Scan for the cell matching the given text and deliver its [x, y] coordinate at center. 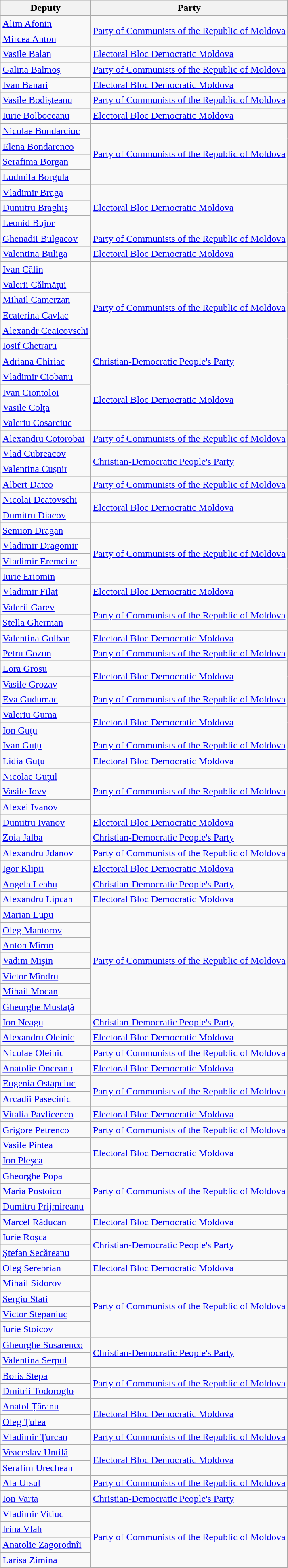
Irina Vlah [46, 1529]
Alexandr Ceaicovschi [46, 331]
Vasile Bodişteanu [46, 100]
Mihail Sidorov [46, 1283]
Ivan Ciontoloi [46, 392]
Vasile Pintea [46, 1145]
Vladimir Braga [46, 193]
Ivan Banari [46, 85]
Nicolai Deatovschi [46, 500]
Mihail Mocan [46, 992]
Grigore Petrenco [46, 1130]
Marcel Răducan [46, 1222]
Ion Neagu [46, 1022]
Nicolae Bondarciuc [46, 131]
Vasile Iovv [46, 792]
Vasile Colţa [46, 407]
Nicolae Guţul [46, 776]
Vladimir Ciobanu [46, 377]
Vladimir Eremciuc [46, 561]
Ivan Guţu [46, 746]
Sergiu Stati [46, 1299]
Dmitrii Todoroglo [46, 1391]
Adriana Chiriac [46, 361]
Serafima Borgan [46, 161]
Iurie Roşca [46, 1237]
Vlad Cubreacov [46, 454]
Lora Grosu [46, 669]
Maria Postoico [46, 1191]
Anatol Țăranu [46, 1406]
Ştefan Secăreanu [46, 1253]
Ivan Călin [46, 269]
Arcadii Pasecinic [46, 1099]
Vladimir Vitiuc [46, 1514]
Oleg Serebrian [46, 1268]
Dumitru Diacov [46, 515]
Alim Afonin [46, 23]
Alexandru Cotorobai [46, 438]
Vladimir Ţurcan [46, 1437]
Angela Leahu [46, 884]
Ludmila Borgula [46, 177]
Vladimir Dragomir [46, 546]
Anatolie Zagorodnîi [46, 1545]
Dumitru Braghiş [46, 208]
Valerii Călmăţui [46, 285]
Eva Gudumac [46, 700]
Oleg Mantorov [46, 930]
Nicolae Oleinic [46, 1053]
Lidia Guţu [46, 761]
Anton Miron [46, 945]
Ion Pleşca [46, 1160]
Serafim Urechean [46, 1468]
Mircea Anton [46, 39]
Dumitru Prijmireanu [46, 1207]
Anatolie Onceanu [46, 1068]
Eugenia Ostapciuc [46, 1084]
Valentina Cuşnir [46, 469]
Valeriu Guma [46, 715]
Albert Datco [46, 484]
Ion Varta [46, 1499]
Valentina Buliga [46, 254]
Larisa Zimina [46, 1560]
Alexandru Lipcan [46, 899]
Alexandru Oleinic [46, 1038]
Veaceslav Untilă [46, 1453]
Ion Guţu [46, 730]
Valerii Garev [46, 607]
Valentina Golban [46, 638]
Zoia Jalba [46, 838]
Gheorghe Popa [46, 1176]
Ghenadii Bulgacov [46, 239]
Vitalia Pavlicenco [46, 1114]
Dumitru Ivanov [46, 822]
Boris Stepa [46, 1375]
Gheorghe Mustaţă [46, 1007]
Marian Lupu [46, 914]
Deputy [46, 8]
Leonid Bujor [46, 223]
Ala Ursul [46, 1483]
Stella Gherman [46, 623]
Party [189, 8]
Vladimir Filat [46, 592]
Victor Mîndru [46, 976]
Oleg Ţulea [46, 1421]
Mihail Camerzan [46, 300]
Gheorghe Susarenco [46, 1345]
Iosif Chetraru [46, 346]
Semion Dragan [46, 530]
Igor Klipii [46, 868]
Valeriu Cosarciuc [46, 423]
Vasile Balan [46, 54]
Elena Bondarenco [46, 146]
Galina Balmoş [46, 69]
Vasile Grozav [46, 684]
Alexei Ivanov [46, 807]
Alexandru Jdanov [46, 853]
Iurie Bolboceanu [46, 115]
Petru Gozun [46, 653]
Valentina Serpul [46, 1360]
Victor Stepaniuc [46, 1314]
Iurie Stoicov [46, 1329]
Iurie Eriomin [46, 576]
Ecaterina Cavlac [46, 315]
Vadim Mişin [46, 961]
